Find where the given text appears and provide that cell's center as (X, Y) coordinate. 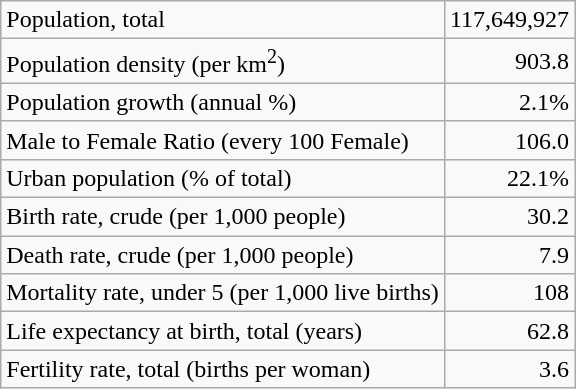
Death rate, crude (per 1,000 people) (223, 255)
Fertility rate, total (births per woman) (223, 369)
106.0 (509, 140)
108 (509, 293)
Birth rate, crude (per 1,000 people) (223, 217)
Male to Female Ratio (every 100 Female) (223, 140)
Population, total (223, 20)
Life expectancy at birth, total (years) (223, 331)
22.1% (509, 178)
Population density (per km2) (223, 62)
Urban population (% of total) (223, 178)
Mortality rate, under 5 (per 1,000 live births) (223, 293)
62.8 (509, 331)
Population growth (annual %) (223, 102)
903.8 (509, 62)
2.1% (509, 102)
117,649,927 (509, 20)
7.9 (509, 255)
3.6 (509, 369)
30.2 (509, 217)
